Locate the cell with the specified text and output its [x, y] center coordinate. 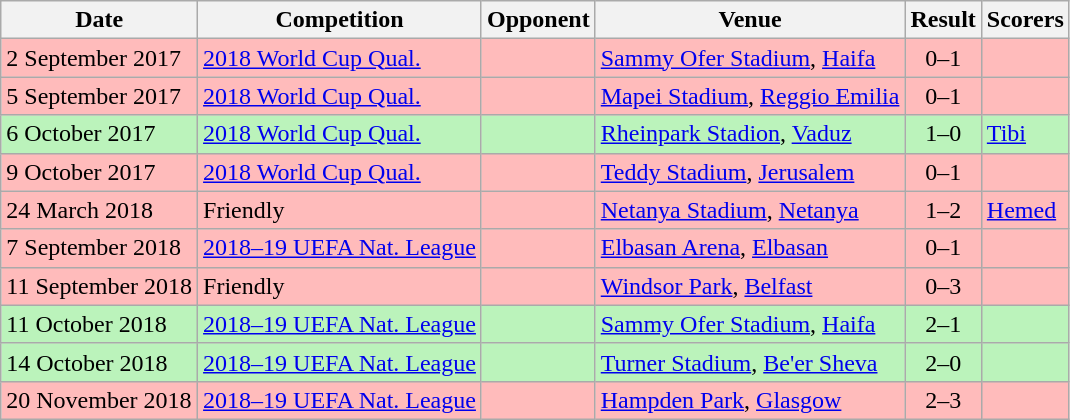
Result [943, 20]
2 September 2017 [100, 58]
Turner Stadium, Be'er Sheva [750, 362]
11 September 2018 [100, 286]
Mapei Stadium, Reggio Emilia [750, 96]
0–3 [943, 286]
5 September 2017 [100, 96]
Tibi [1025, 134]
Windsor Park, Belfast [750, 286]
1–2 [943, 210]
Hampden Park, Glasgow [750, 400]
20 November 2018 [100, 400]
Netanya Stadium, Netanya [750, 210]
9 October 2017 [100, 172]
11 October 2018 [100, 324]
2–0 [943, 362]
14 October 2018 [100, 362]
Hemed [1025, 210]
2–3 [943, 400]
Venue [750, 20]
2–1 [943, 324]
Teddy Stadium, Jerusalem [750, 172]
1–0 [943, 134]
24 March 2018 [100, 210]
Elbasan Arena, Elbasan [750, 248]
7 September 2018 [100, 248]
Date [100, 20]
Scorers [1025, 20]
Opponent [538, 20]
Rheinpark Stadion, Vaduz [750, 134]
Competition [340, 20]
6 October 2017 [100, 134]
